Scan for the cell matching the given text and deliver its (X, Y) coordinate at center. 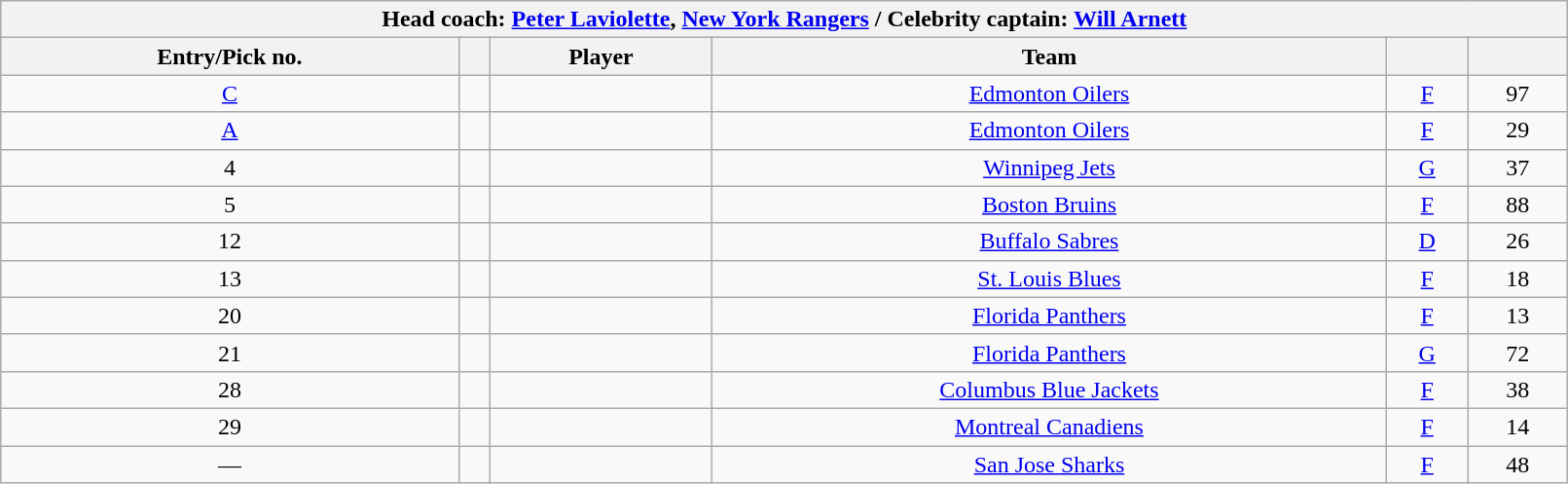
26 (1518, 242)
— (230, 465)
Winnipeg Jets (1049, 168)
38 (1518, 390)
Team (1049, 56)
5 (230, 205)
37 (1518, 168)
D (1427, 242)
Buffalo Sabres (1049, 242)
18 (1518, 279)
Head coach: Peter Laviolette, New York Rangers / Celebrity captain: Will Arnett (784, 19)
Montreal Canadiens (1049, 427)
72 (1518, 353)
San Jose Sharks (1049, 465)
97 (1518, 93)
21 (230, 353)
28 (230, 390)
A (230, 130)
14 (1518, 427)
St. Louis Blues (1049, 279)
C (230, 93)
12 (230, 242)
Boston Bruins (1049, 205)
48 (1518, 465)
Columbus Blue Jackets (1049, 390)
20 (230, 316)
Player (602, 56)
4 (230, 168)
88 (1518, 205)
Entry/Pick no. (230, 56)
